From the cell containing the given text, extract its center point as (X, Y) coordinate. 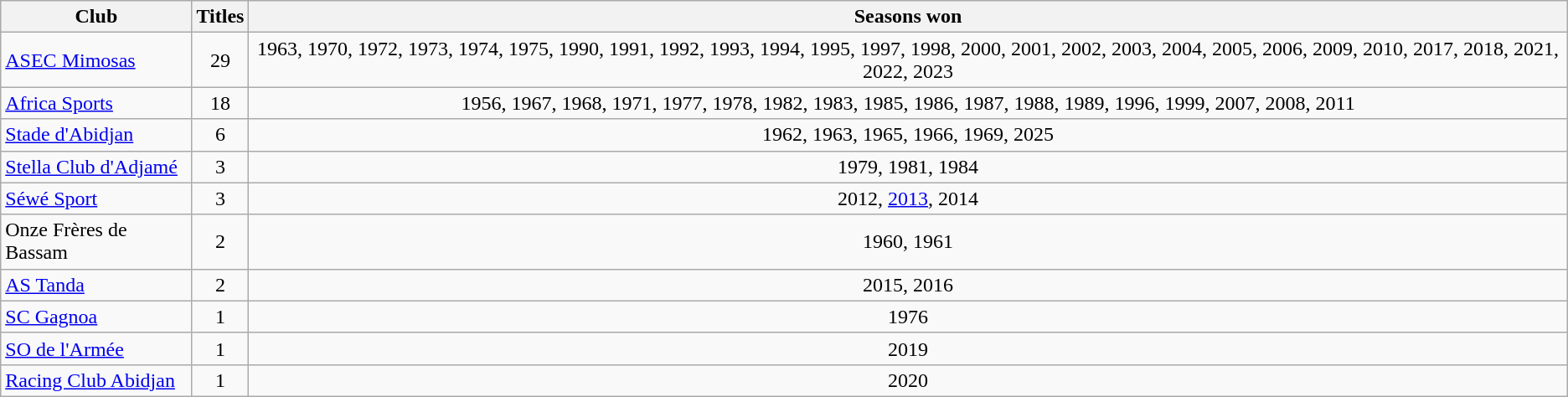
ASEC Mimosas (96, 60)
1976 (908, 317)
1979, 1981, 1984 (908, 167)
SC Gagnoa (96, 317)
Racing Club Abidjan (96, 380)
Titles (220, 17)
2020 (908, 380)
6 (220, 135)
1956, 1967, 1968, 1971, 1977, 1978, 1982, 1983, 1985, 1986, 1987, 1988, 1989, 1996, 1999, 2007, 2008, 2011 (908, 103)
Stade d'Abidjan (96, 135)
18 (220, 103)
2015, 2016 (908, 285)
1962, 1963, 1965, 1966, 1969, 2025 (908, 135)
Africa Sports (96, 103)
1960, 1961 (908, 241)
Séwé Sport (96, 198)
2012, 2013, 2014 (908, 198)
SO de l'Armée (96, 348)
29 (220, 60)
Seasons won (908, 17)
Onze Frères de Bassam (96, 241)
2019 (908, 348)
AS Tanda (96, 285)
Club (96, 17)
Stella Club d'Adjamé (96, 167)
